Find where the given text appears and provide that cell's center as (X, Y) coordinate. 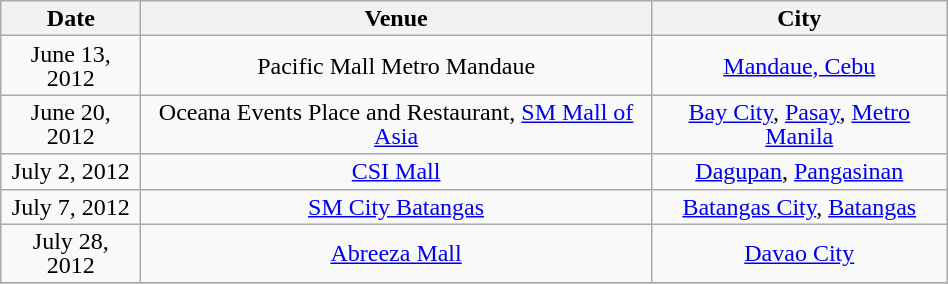
SM City Batangas (396, 206)
City (799, 18)
Date (71, 18)
Davao City (799, 254)
Venue (396, 18)
Dagupan, Pangasinan (799, 172)
Oceana Events Place and Restaurant, SM Mall of Asia (396, 124)
July 7, 2012 (71, 206)
Mandaue, Cebu (799, 66)
June 13, 2012 (71, 66)
June 20, 2012 (71, 124)
Abreeza Mall (396, 254)
July 2, 2012 (71, 172)
Bay City, Pasay, Metro Manila (799, 124)
Pacific Mall Metro Mandaue (396, 66)
CSI Mall (396, 172)
Batangas City, Batangas (799, 206)
July 28, 2012 (71, 254)
